Return [X, Y] of the center of cell containing provided text 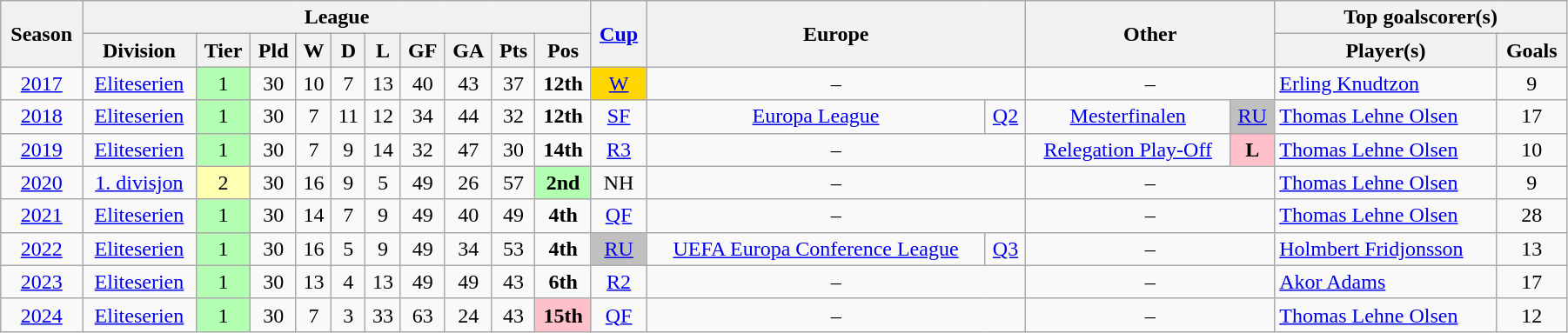
UEFA Europa Conference League [816, 249]
1. divisjon [139, 183]
Other [1150, 34]
2024 [42, 315]
Pos [564, 50]
Top goalscorer(s) [1421, 17]
Mesterfinalen [1128, 117]
Q2 [1005, 117]
League [338, 17]
SF [618, 117]
R2 [618, 282]
2nd [564, 183]
Europe [836, 34]
2023 [42, 282]
NH [618, 183]
2021 [42, 216]
2019 [42, 150]
53 [513, 249]
3 [348, 315]
24 [468, 315]
Akor Adams [1385, 282]
2020 [42, 183]
GF [423, 50]
R3 [618, 150]
37 [513, 83]
Cup [618, 34]
26 [468, 183]
2018 [42, 117]
D [348, 50]
GA [468, 50]
33 [383, 315]
Season [42, 34]
28 [1531, 216]
Pts [513, 50]
Erling Knudtzon [1385, 83]
44 [468, 117]
57 [513, 183]
Tier [223, 50]
6th [564, 282]
63 [423, 315]
Division [139, 50]
15th [564, 315]
2017 [42, 83]
Holmbert Fridjonsson [1385, 249]
47 [468, 150]
Relegation Play-Off [1128, 150]
14th [564, 150]
Q3 [1005, 249]
Goals [1531, 50]
Europa League [816, 117]
2022 [42, 249]
11 [348, 117]
2 [223, 183]
Player(s) [1385, 50]
4 [348, 282]
Pld [273, 50]
